Capture the cell that displays the provided text and extract its (x, y) central coordinate. 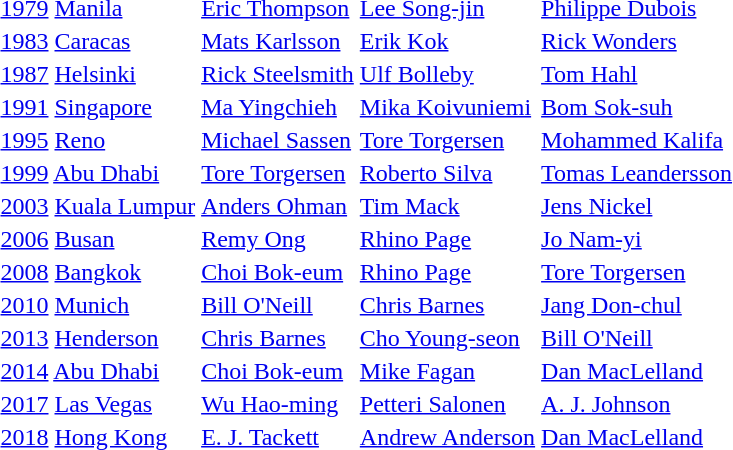
Remy Ong (278, 239)
Mike Fagan (447, 371)
Cho Young-seon (447, 338)
Wu Hao-ming (278, 404)
Mats Karlsson (278, 41)
Bill O'Neill (278, 305)
Erik Kok (447, 41)
Michael Sassen (278, 140)
Anders Ohman (278, 206)
Ulf Bolleby (447, 74)
Tim Mack (447, 206)
Rick Steelsmith (278, 74)
Mika Koivuniemi (447, 107)
Roberto Silva (447, 173)
Ma Yingchieh (278, 107)
Petteri Salonen (447, 404)
